Determine the (X, Y) coordinate at the center of the cell enclosing the given text.  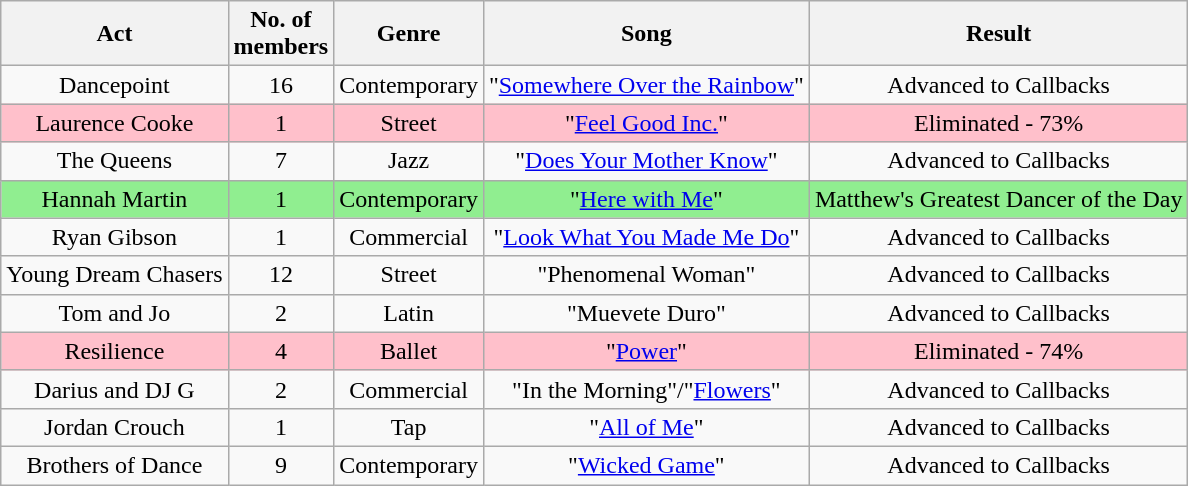
7 (281, 161)
"All of Me" (646, 427)
"Power" (646, 351)
Ryan Gibson (114, 237)
"Look What You Made Me Do" (646, 237)
Eliminated - 73% (998, 123)
"Somewhere Over the Rainbow" (646, 85)
"Feel Good Inc." (646, 123)
"In the Morning"/"Flowers" (646, 389)
The Queens (114, 161)
Young Dream Chasers (114, 275)
Jazz (409, 161)
16 (281, 85)
Eliminated - 74% (998, 351)
Song (646, 34)
Hannah Martin (114, 199)
Brothers of Dance (114, 465)
"Here with Me" (646, 199)
Darius and DJ G (114, 389)
12 (281, 275)
Dancepoint (114, 85)
"Muevete Duro" (646, 313)
Latin (409, 313)
Tom and Jo (114, 313)
4 (281, 351)
Tap (409, 427)
"Does Your Mother Know" (646, 161)
Result (998, 34)
Genre (409, 34)
Ballet (409, 351)
"Wicked Game" (646, 465)
Act (114, 34)
Resilience (114, 351)
Laurence Cooke (114, 123)
Matthew's Greatest Dancer of the Day (998, 199)
Jordan Crouch (114, 427)
No. ofmembers (281, 34)
"Phenomenal Woman" (646, 275)
9 (281, 465)
